Scan for the cell matching the given text and deliver its (x, y) coordinate at center. 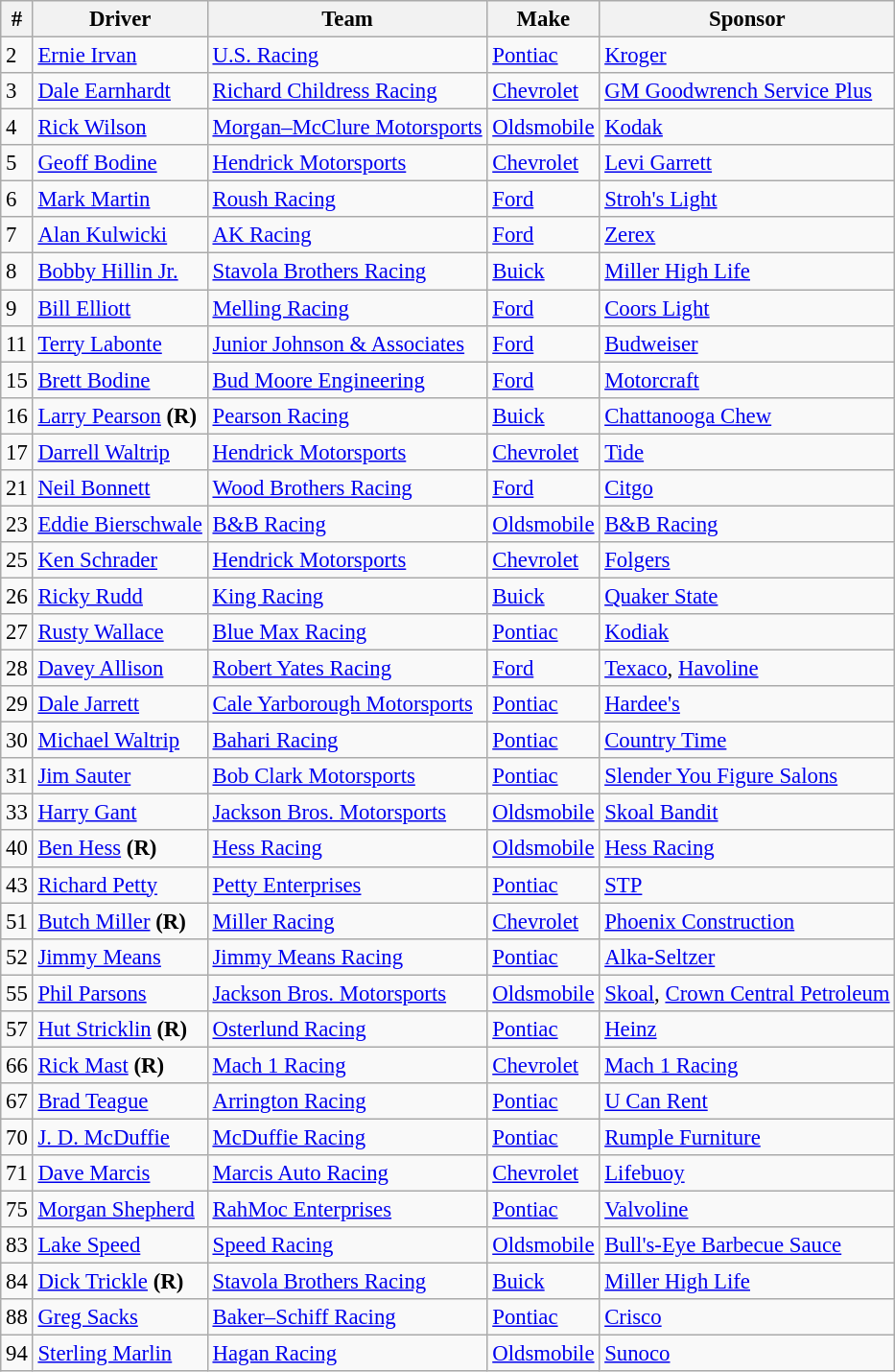
57 (17, 1029)
Dave Marcis (120, 1173)
Kodak (747, 128)
GM Goodwrench Service Plus (747, 91)
Lifebuoy (747, 1173)
2 (17, 56)
Butch Miller (R) (120, 921)
Eddie Bierschwale (120, 524)
88 (17, 1317)
5 (17, 163)
4 (17, 128)
Alan Kulwicki (120, 235)
Valvoline (747, 1210)
Sterling Marlin (120, 1354)
Rick Mast (R) (120, 1065)
71 (17, 1173)
Citgo (747, 488)
Richard Petty (120, 885)
U.S. Racing (347, 56)
33 (17, 813)
23 (17, 524)
Miller Racing (347, 921)
94 (17, 1354)
Richard Childress Racing (347, 91)
Levi Garrett (747, 163)
Phoenix Construction (747, 921)
Brett Bodine (120, 380)
Junior Johnson & Associates (347, 343)
Dale Earnhardt (120, 91)
Kroger (747, 56)
Ricky Rudd (120, 596)
J. D. McDuffie (120, 1137)
52 (17, 957)
Coors Light (747, 308)
Neil Bonnett (120, 488)
Davey Allison (120, 669)
83 (17, 1245)
Texaco, Havoline (747, 669)
55 (17, 993)
Bobby Hillin Jr. (120, 272)
Rusty Wallace (120, 632)
Terry Labonte (120, 343)
66 (17, 1065)
84 (17, 1282)
Crisco (747, 1317)
Petty Enterprises (347, 885)
Motorcraft (747, 380)
Marcis Auto Racing (347, 1173)
Folgers (747, 560)
30 (17, 741)
Arrington Racing (347, 1101)
Harry Gant (120, 813)
28 (17, 669)
McDuffie Racing (347, 1137)
Bill Elliott (120, 308)
9 (17, 308)
Ernie Irvan (120, 56)
11 (17, 343)
RahMoc Enterprises (347, 1210)
Baker–Schiff Racing (347, 1317)
3 (17, 91)
Sponsor (747, 19)
Bahari Racing (347, 741)
AK Racing (347, 235)
40 (17, 849)
Brad Teague (120, 1101)
15 (17, 380)
7 (17, 235)
Tide (747, 452)
Bud Moore Engineering (347, 380)
67 (17, 1101)
27 (17, 632)
Mark Martin (120, 200)
6 (17, 200)
Ken Schrader (120, 560)
Michael Waltrip (120, 741)
Bob Clark Motorsports (347, 776)
Zerex (747, 235)
Speed Racing (347, 1245)
Dale Jarrett (120, 704)
16 (17, 415)
Stroh's Light (747, 200)
Darrell Waltrip (120, 452)
Kodiak (747, 632)
25 (17, 560)
Morgan–McClure Motorsports (347, 128)
29 (17, 704)
Heinz (747, 1029)
Dick Trickle (R) (120, 1282)
U Can Rent (747, 1101)
Jim Sauter (120, 776)
Pearson Racing (347, 415)
Cale Yarborough Motorsports (347, 704)
# (17, 19)
21 (17, 488)
Larry Pearson (R) (120, 415)
Blue Max Racing (347, 632)
Chattanooga Chew (747, 415)
70 (17, 1137)
Wood Brothers Racing (347, 488)
Budweiser (747, 343)
26 (17, 596)
Morgan Shepherd (120, 1210)
Lake Speed (120, 1245)
17 (17, 452)
Hut Stricklin (R) (120, 1029)
Jimmy Means Racing (347, 957)
43 (17, 885)
Hardee's (747, 704)
Skoal Bandit (747, 813)
Rick Wilson (120, 128)
75 (17, 1210)
Ben Hess (R) (120, 849)
Skoal, Crown Central Petroleum (747, 993)
Team (347, 19)
Make (543, 19)
Roush Racing (347, 200)
8 (17, 272)
Hagan Racing (347, 1354)
Quaker State (747, 596)
Geoff Bodine (120, 163)
Alka-Seltzer (747, 957)
Bull's-Eye Barbecue Sauce (747, 1245)
Jimmy Means (120, 957)
STP (747, 885)
Sunoco (747, 1354)
Robert Yates Racing (347, 669)
31 (17, 776)
Greg Sacks (120, 1317)
King Racing (347, 596)
Driver (120, 19)
Country Time (747, 741)
Melling Racing (347, 308)
Slender You Figure Salons (747, 776)
Osterlund Racing (347, 1029)
Rumple Furniture (747, 1137)
Phil Parsons (120, 993)
51 (17, 921)
